Output the [x, y] coordinate of the center of the cell containing the given text.  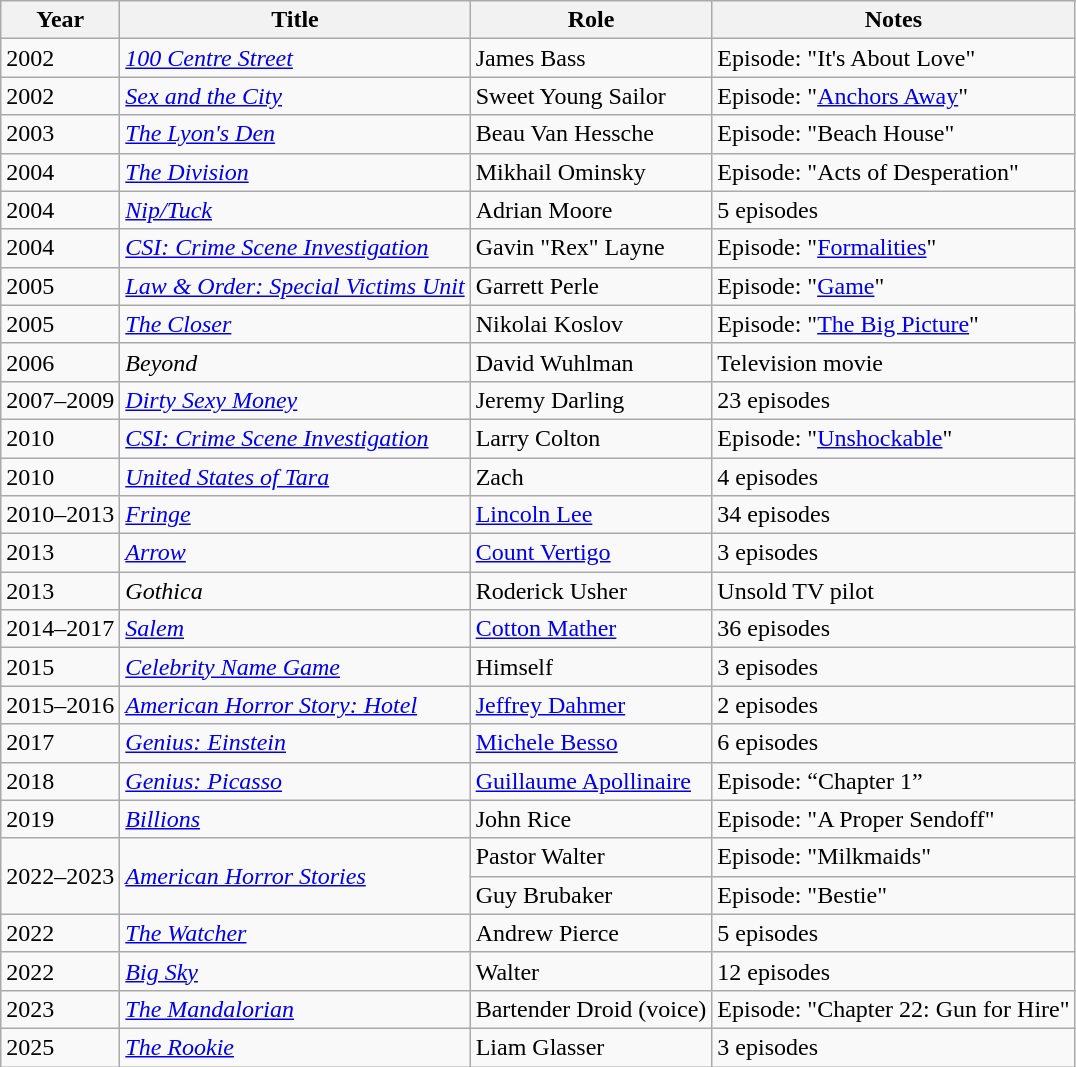
2003 [60, 134]
2015 [60, 667]
Cotton Mather [591, 629]
2 episodes [894, 705]
David Wuhlman [591, 362]
36 episodes [894, 629]
Episode: "Chapter 22: Gun for Hire" [894, 1009]
Beyond [295, 362]
6 episodes [894, 743]
American Horror Story: Hotel [295, 705]
Celebrity Name Game [295, 667]
Genius: Einstein [295, 743]
Episode: "Game" [894, 286]
Bartender Droid (voice) [591, 1009]
2023 [60, 1009]
Guy Brubaker [591, 895]
Episode: "A Proper Sendoff" [894, 819]
4 episodes [894, 477]
Big Sky [295, 971]
Fringe [295, 515]
2025 [60, 1047]
Roderick Usher [591, 591]
2019 [60, 819]
Television movie [894, 362]
Mikhail Ominsky [591, 172]
Nikolai Koslov [591, 324]
Episode: "It's About Love" [894, 58]
2010–2013 [60, 515]
Episode: "Acts of Desperation" [894, 172]
Pastor Walter [591, 857]
Jeremy Darling [591, 400]
Himself [591, 667]
Nip/Tuck [295, 210]
12 episodes [894, 971]
Count Vertigo [591, 553]
Episode: "Unshockable" [894, 438]
Episode: “Chapter 1” [894, 781]
100 Centre Street [295, 58]
Salem [295, 629]
2014–2017 [60, 629]
2017 [60, 743]
Episode: "Anchors Away" [894, 96]
Beau Van Hessche [591, 134]
Garrett Perle [591, 286]
2015–2016 [60, 705]
Zach [591, 477]
Sex and the City [295, 96]
Sweet Young Sailor [591, 96]
The Division [295, 172]
Episode: "Milkmaids" [894, 857]
Role [591, 20]
Arrow [295, 553]
Gavin "Rex" Layne [591, 248]
2022–2023 [60, 876]
The Rookie [295, 1047]
Episode: "Beach House" [894, 134]
Jeffrey Dahmer [591, 705]
Lincoln Lee [591, 515]
Genius: Picasso [295, 781]
Adrian Moore [591, 210]
Michele Besso [591, 743]
23 episodes [894, 400]
The Closer [295, 324]
The Lyon's Den [295, 134]
Andrew Pierce [591, 933]
Dirty Sexy Money [295, 400]
United States of Tara [295, 477]
Year [60, 20]
Larry Colton [591, 438]
2018 [60, 781]
Notes [894, 20]
Gothica [295, 591]
Episode: "The Big Picture" [894, 324]
John Rice [591, 819]
Unsold TV pilot [894, 591]
American Horror Stories [295, 876]
Guillaume Apollinaire [591, 781]
Episode: "Formalities" [894, 248]
James Bass [591, 58]
2007–2009 [60, 400]
Episode: "Bestie" [894, 895]
The Watcher [295, 933]
Walter [591, 971]
Liam Glasser [591, 1047]
Billions [295, 819]
Title [295, 20]
Law & Order: Special Victims Unit [295, 286]
34 episodes [894, 515]
2006 [60, 362]
The Mandalorian [295, 1009]
